Return the [X, Y] coordinate for the center point of the cell that contains the specified text.  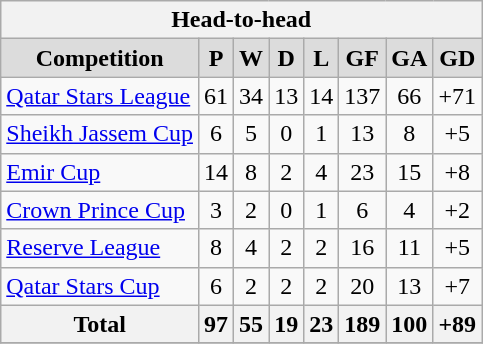
+71 [458, 96]
15 [410, 172]
5 [252, 134]
GF [362, 58]
+2 [458, 210]
Total [100, 324]
97 [216, 324]
L [322, 58]
D [286, 58]
GA [410, 58]
Qatar Stars Cup [100, 286]
Emir Cup [100, 172]
16 [362, 248]
20 [362, 286]
66 [410, 96]
Sheikh Jassem Cup [100, 134]
Qatar Stars League [100, 96]
+89 [458, 324]
Reserve League [100, 248]
55 [252, 324]
Competition [100, 58]
Head-to-head [242, 20]
+7 [458, 286]
+8 [458, 172]
3 [216, 210]
W [252, 58]
137 [362, 96]
19 [286, 324]
Crown Prince Cup [100, 210]
100 [410, 324]
34 [252, 96]
11 [410, 248]
GD [458, 58]
61 [216, 96]
P [216, 58]
189 [362, 324]
